Find where the given text appears and provide that cell's center as (x, y) coordinate. 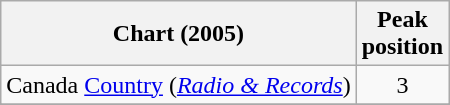
Chart (2005) (178, 34)
3 (402, 85)
Peakposition (402, 34)
Canada Country (Radio & Records) (178, 85)
